Detect which cell encompasses the target text, then output its [x, y] center coordinate. 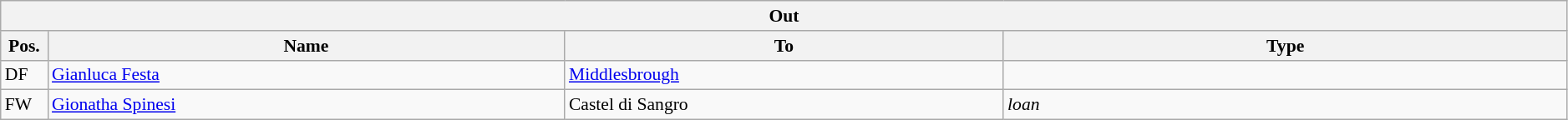
Name [306, 46]
FW [24, 105]
loan [1285, 105]
Type [1285, 46]
Out [784, 16]
Middlesbrough [784, 75]
Gianluca Festa [306, 75]
Pos. [24, 46]
Gionatha Spinesi [306, 105]
To [784, 46]
Castel di Sangro [784, 105]
DF [24, 75]
